Pinpoint the cell where the given text exists, returning its [X, Y] midpoint coordinate. 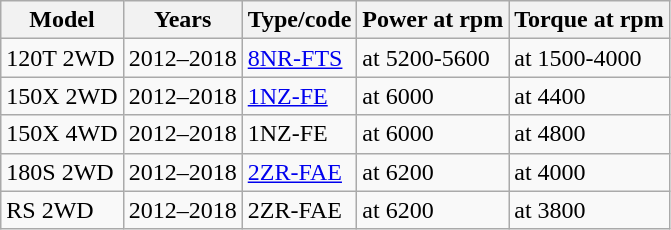
Torque at rpm [589, 20]
at 4000 [589, 172]
150X 2WD [62, 96]
180S 2WD [62, 172]
at 5200-5600 [433, 58]
Type/code [300, 20]
Years [182, 20]
at 4800 [589, 134]
150X 4WD [62, 134]
120T 2WD [62, 58]
at 4400 [589, 96]
8NR-FTS [300, 58]
at 3800 [589, 210]
RS 2WD [62, 210]
at 1500-4000 [589, 58]
Power at rpm [433, 20]
Model [62, 20]
